Extract the (x, y) coordinate from the center of the cell holding the provided text.  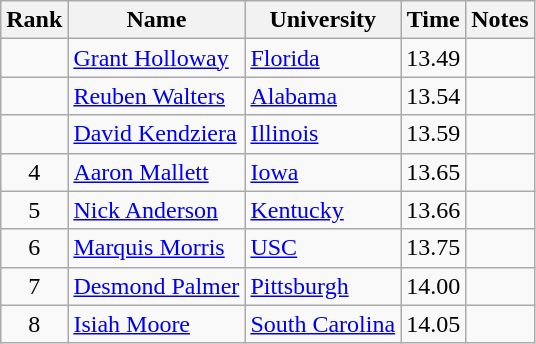
13.49 (434, 58)
Rank (34, 20)
8 (34, 324)
14.05 (434, 324)
Pittsburgh (323, 286)
Illinois (323, 134)
Name (156, 20)
Florida (323, 58)
13.54 (434, 96)
4 (34, 172)
Time (434, 20)
South Carolina (323, 324)
Aaron Mallett (156, 172)
David Kendziera (156, 134)
5 (34, 210)
Iowa (323, 172)
13.59 (434, 134)
6 (34, 248)
University (323, 20)
USC (323, 248)
13.65 (434, 172)
Reuben Walters (156, 96)
13.66 (434, 210)
Nick Anderson (156, 210)
13.75 (434, 248)
Grant Holloway (156, 58)
Notes (500, 20)
Marquis Morris (156, 248)
Desmond Palmer (156, 286)
Alabama (323, 96)
7 (34, 286)
Kentucky (323, 210)
Isiah Moore (156, 324)
14.00 (434, 286)
